Detect which cell encompasses the target text, then output its [x, y] center coordinate. 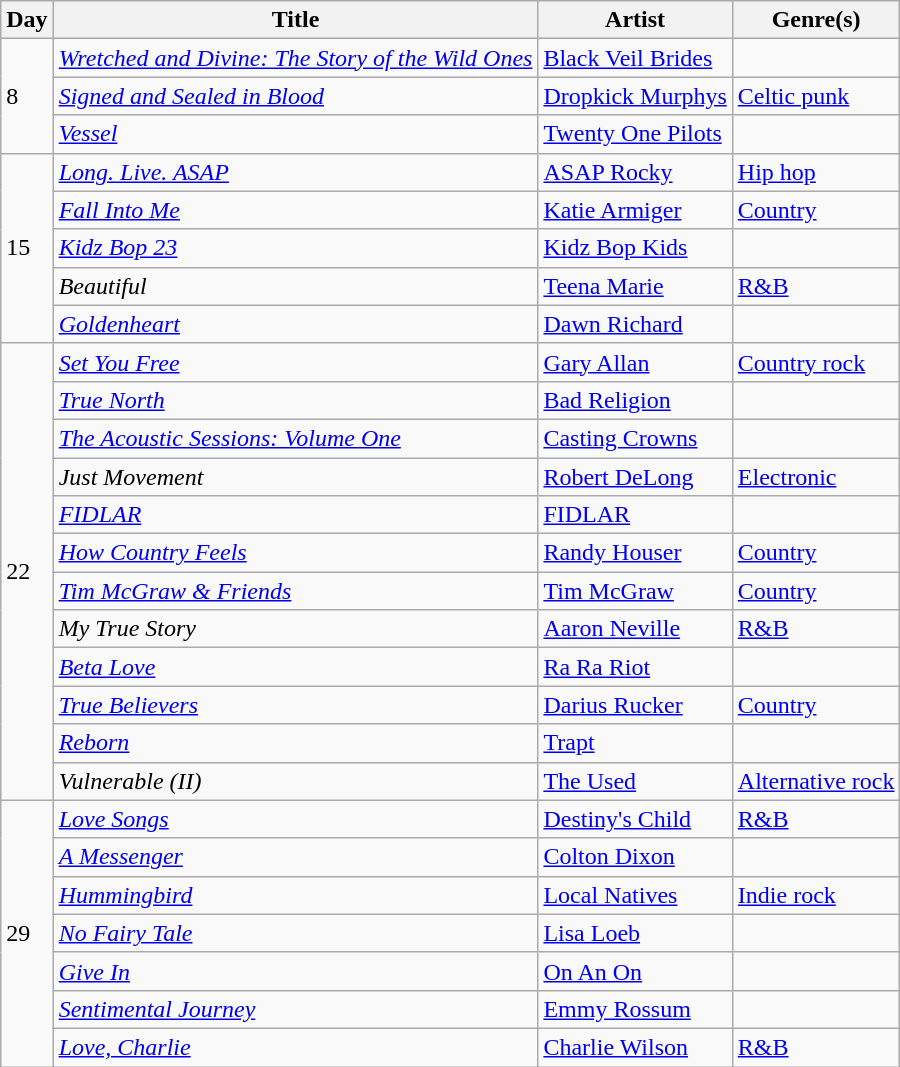
Electronic [816, 477]
Lisa Loeb [635, 933]
Hummingbird [296, 895]
Genre(s) [816, 20]
Kidz Bop Kids [635, 248]
Beautiful [296, 286]
My True Story [296, 629]
22 [27, 572]
Vessel [296, 134]
29 [27, 933]
Hip hop [816, 172]
Reborn [296, 743]
Robert DeLong [635, 477]
How Country Feels [296, 553]
Artist [635, 20]
Tim McGraw [635, 591]
Destiny's Child [635, 819]
Randy Houser [635, 553]
The Used [635, 781]
Wretched and Divine: The Story of the Wild Ones [296, 58]
Signed and Sealed in Blood [296, 96]
Fall Into Me [296, 210]
Set You Free [296, 362]
Title [296, 20]
Teena Marie [635, 286]
Sentimental Journey [296, 1009]
Kidz Bop 23 [296, 248]
Long. Live. ASAP [296, 172]
Ra Ra Riot [635, 667]
Goldenheart [296, 324]
Just Movement [296, 477]
Bad Religion [635, 400]
Charlie Wilson [635, 1047]
Dropkick Murphys [635, 96]
The Acoustic Sessions: Volume One [296, 438]
Aaron Neville [635, 629]
Celtic punk [816, 96]
Twenty One Pilots [635, 134]
Vulnerable (II) [296, 781]
True North [296, 400]
Tim McGraw & Friends [296, 591]
Colton Dixon [635, 857]
A Messenger [296, 857]
Country rock [816, 362]
Emmy Rossum [635, 1009]
Indie rock [816, 895]
8 [27, 96]
Day [27, 20]
ASAP Rocky [635, 172]
Dawn Richard [635, 324]
Local Natives [635, 895]
15 [27, 248]
Trapt [635, 743]
Casting Crowns [635, 438]
True Believers [296, 705]
Black Veil Brides [635, 58]
Alternative rock [816, 781]
Gary Allan [635, 362]
Katie Armiger [635, 210]
Love Songs [296, 819]
Darius Rucker [635, 705]
Love, Charlie [296, 1047]
Beta Love [296, 667]
On An On [635, 971]
Give In [296, 971]
No Fairy Tale [296, 933]
